Identify which cell holds the provided text, then report its (x, y) central coordinate. 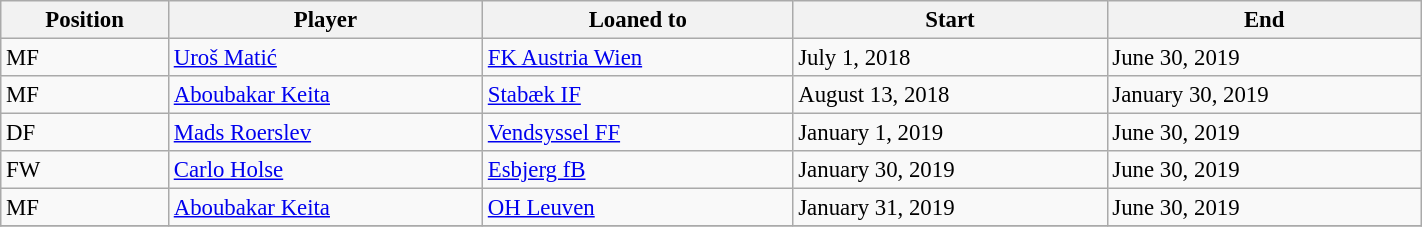
FW (85, 170)
Vendsyssel FF (638, 133)
Mads Roerslev (325, 133)
DF (85, 133)
July 1, 2018 (950, 58)
OH Leuven (638, 208)
FK Austria Wien (638, 58)
Stabæk IF (638, 95)
Carlo Holse (325, 170)
Loaned to (638, 20)
January 1, 2019 (950, 133)
Uroš Matić (325, 58)
August 13, 2018 (950, 95)
January 31, 2019 (950, 208)
End (1264, 20)
Start (950, 20)
Esbjerg fB (638, 170)
Position (85, 20)
Player (325, 20)
